Output the (x, y) coordinate of the center of the cell containing the given text.  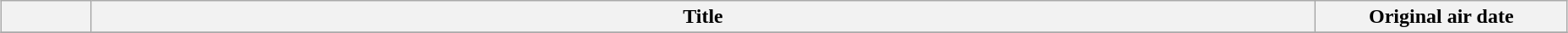
Title (703, 17)
Original air date (1441, 17)
